Scan for the cell matching the given text and deliver its [x, y] coordinate at center. 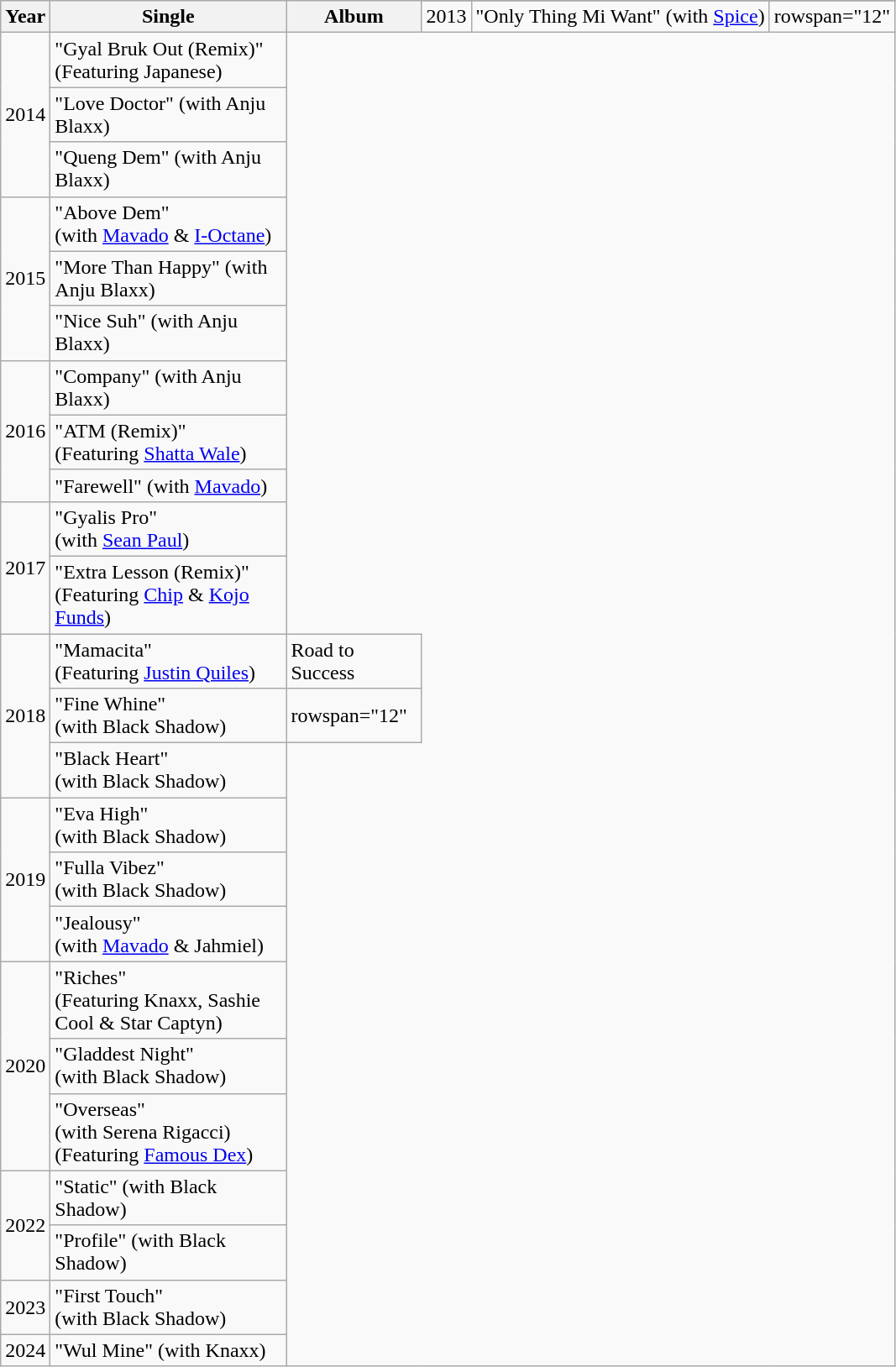
"First Touch"(with Black Shadow) [168, 1307]
"Black Heart"(with Black Shadow) [168, 771]
"Fulla Vibez"(with Black Shadow) [168, 880]
"Riches"(Featuring Knaxx, Sashie Cool & Star Captyn) [168, 1000]
"Above Dem"(with Mavado & I-Octane) [168, 223]
2019 [25, 880]
"Love Doctor" (with Anju Blaxx) [168, 114]
2024 [25, 1350]
"Farewell" (with Mavado) [168, 485]
"Eva High"(with Black Shadow) [168, 825]
"ATM (Remix)"(Featuring Shatta Wale) [168, 442]
"More Than Happy" (with Anju Blaxx) [168, 279]
"Queng Dem" (with Anju Blaxx) [168, 170]
"Wul Mine" (with Knaxx) [168, 1350]
"Static" (with Black Shadow) [168, 1197]
2017 [25, 568]
2014 [25, 114]
"Only Thing Mi Want" (with Spice) [620, 17]
Single [168, 17]
2023 [25, 1307]
2013 [447, 17]
"Company" (with Anju Blaxx) [168, 388]
Year [25, 17]
"Extra Lesson (Remix)" (Featuring Chip & Kojo Funds) [168, 594]
2016 [25, 431]
2018 [25, 715]
"Overseas"(with Serena Rigacci) (Featuring Famous Dex) [168, 1132]
"Mamacita"(Featuring Justin Quiles) [168, 660]
"Profile" (with Black Shadow) [168, 1253]
2022 [25, 1225]
"Gyal Bruk Out (Remix)" (Featuring Japanese) [168, 60]
"Jealousy"(with Mavado & Jahmiel) [168, 934]
"Gyalis Pro"(with Sean Paul) [168, 529]
"Gladdest Night"(with Black Shadow) [168, 1066]
2015 [25, 279]
Road to Success [354, 660]
"Nice Suh" (with Anju Blaxx) [168, 333]
Album [354, 17]
"Fine Whine"(with Black Shadow) [168, 715]
2020 [25, 1066]
